Provide the [x, y] coordinate of the cell's center where the given text is located.  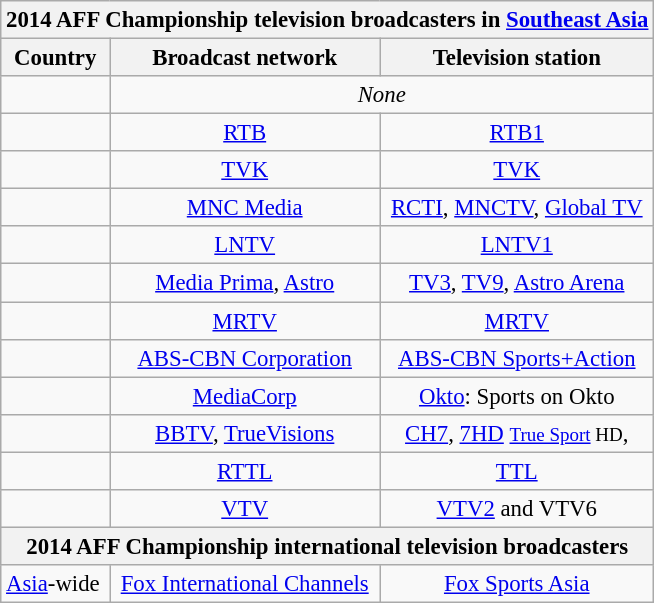
Country [56, 58]
BBTV, TrueVisions [245, 433]
ABS-CBN Corporation [245, 358]
Asia-wide [56, 584]
VTV [245, 509]
Broadcast network [245, 58]
TTL [517, 471]
RTB [245, 133]
Fox International Channels [245, 584]
None [382, 95]
Fox Sports Asia [517, 584]
LNTV [245, 245]
RCTI, MNCTV, Global TV [517, 208]
VTV2 and VTV6 [517, 509]
2014 AFF Championship television broadcasters in Southeast Asia [328, 20]
ABS-CBN Sports+Action [517, 358]
LNTV1 [517, 245]
MNC Media [245, 208]
2014 AFF Championship international television broadcasters [328, 546]
Okto: Sports on Okto [517, 396]
RTTL [245, 471]
Television station [517, 58]
Media Prima, Astro [245, 283]
TV3, TV9, Astro Arena [517, 283]
MediaCorp [245, 396]
CH7, 7HD True Sport HD, [517, 433]
RTB1 [517, 133]
